Pinpoint the cell where the given text exists, returning its (X, Y) midpoint coordinate. 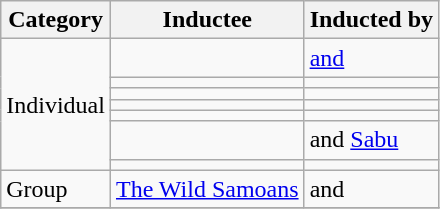
The Wild Samoans (207, 189)
Inductee (207, 20)
Inducted by (371, 20)
Group (56, 189)
and Sabu (371, 140)
Individual (56, 104)
Category (56, 20)
